Identify which cell holds the provided text, then report its [x, y] central coordinate. 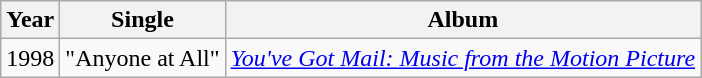
Album [462, 20]
Single [142, 20]
Year [30, 20]
You've Got Mail: Music from the Motion Picture [462, 58]
1998 [30, 58]
"Anyone at All" [142, 58]
